Locate the cell with the specified text and output its [X, Y] center coordinate. 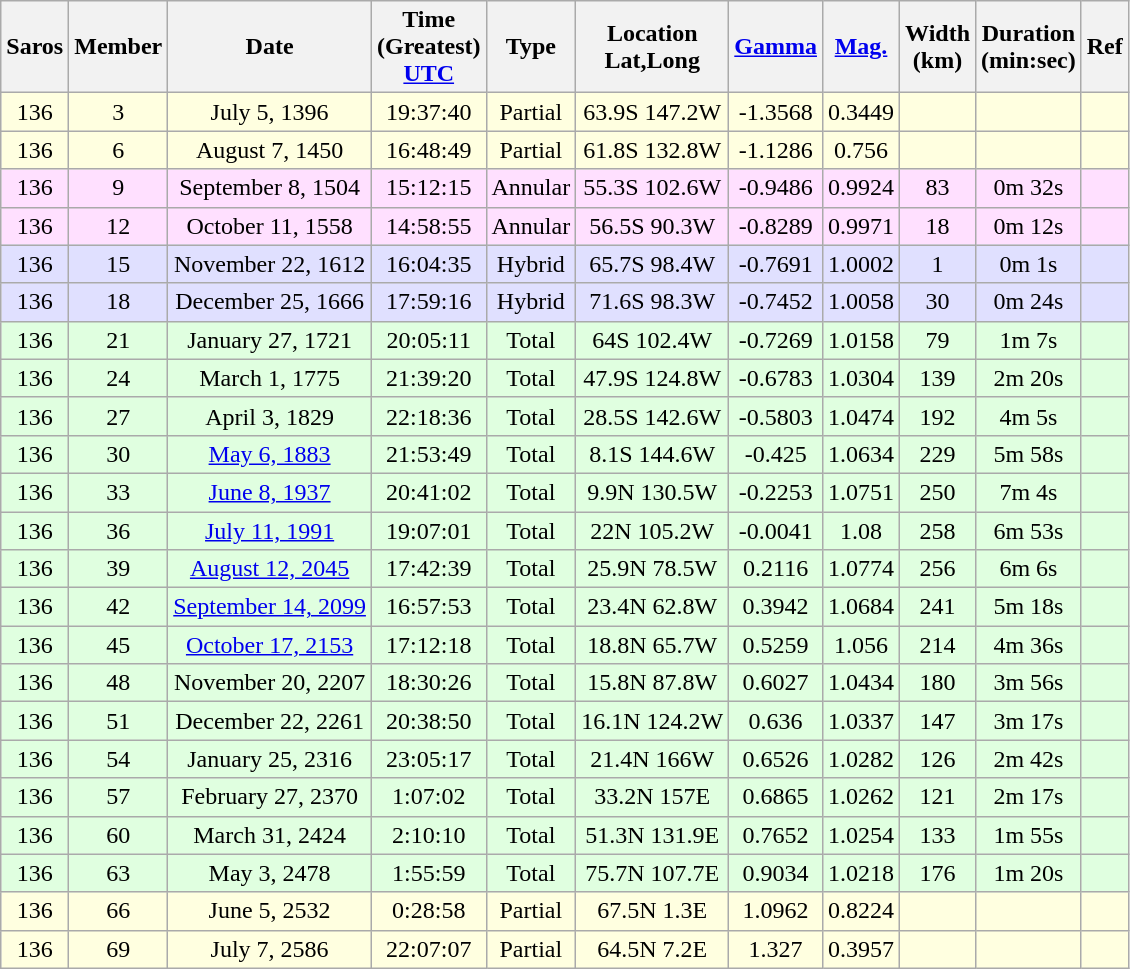
Duration(min:sec) [1029, 47]
May 6, 1883 [270, 454]
21 [118, 340]
0.7652 [776, 835]
15.8N 87.8W [652, 683]
22:18:36 [428, 416]
0.6526 [776, 759]
February 27, 2370 [270, 797]
Date [270, 47]
25.9N 78.5W [652, 569]
6m 6s [1029, 569]
3 [118, 112]
39 [118, 569]
1.0962 [776, 911]
45 [118, 645]
-0.7452 [776, 302]
36 [118, 531]
16.1N 124.2W [652, 721]
57 [118, 797]
0.2116 [776, 569]
November 22, 1612 [270, 264]
20:38:50 [428, 721]
66 [118, 911]
1m 7s [1029, 340]
December 22, 2261 [270, 721]
23.4N 62.8W [652, 607]
133 [938, 835]
79 [938, 340]
60 [118, 835]
63.9S 147.2W [652, 112]
7m 4s [1029, 492]
1.0002 [860, 264]
27 [118, 416]
23:05:17 [428, 759]
July 7, 2586 [270, 949]
1.0751 [860, 492]
214 [938, 645]
-0.2253 [776, 492]
18.8N 65.7W [652, 645]
22:07:07 [428, 949]
1m 20s [1029, 873]
0.3942 [776, 607]
June 8, 1937 [270, 492]
1.0684 [860, 607]
147 [938, 721]
0.6027 [776, 683]
83 [938, 188]
1m 55s [1029, 835]
-0.7691 [776, 264]
Ref [1104, 47]
0.6865 [776, 797]
51 [118, 721]
0.8224 [860, 911]
July 11, 1991 [270, 531]
1.0474 [860, 416]
64S 102.4W [652, 340]
1.0634 [860, 454]
1.08 [860, 531]
20:05:11 [428, 340]
2:10:10 [428, 835]
24 [118, 378]
-0.5803 [776, 416]
19:37:40 [428, 112]
65.7S 98.4W [652, 264]
1:55:59 [428, 873]
0.3957 [860, 949]
176 [938, 873]
5m 58s [1029, 454]
Time(Greatest)UTC [428, 47]
-0.0041 [776, 531]
-0.425 [776, 454]
61.8S 132.8W [652, 150]
56.5S 90.3W [652, 226]
54 [118, 759]
Gamma [776, 47]
19:07:01 [428, 531]
August 12, 2045 [270, 569]
1.056 [860, 645]
-0.7269 [776, 340]
0.9924 [860, 188]
-1.1286 [776, 150]
April 3, 1829 [270, 416]
January 25, 2316 [270, 759]
21:39:20 [428, 378]
1.0218 [860, 873]
November 20, 2207 [270, 683]
-0.6783 [776, 378]
47.9S 124.8W [652, 378]
Width(km) [938, 47]
0.636 [776, 721]
0m 24s [1029, 302]
17:42:39 [428, 569]
16:57:53 [428, 607]
48 [118, 683]
14:58:55 [428, 226]
0.3449 [860, 112]
16:48:49 [428, 150]
67.5N 1.3E [652, 911]
1.327 [776, 949]
17:12:18 [428, 645]
6m 53s [1029, 531]
1.0282 [860, 759]
12 [118, 226]
September 14, 2099 [270, 607]
March 1, 1775 [270, 378]
9.9N 130.5W [652, 492]
15 [118, 264]
October 17, 2153 [270, 645]
July 5, 1396 [270, 112]
2m 42s [1029, 759]
241 [938, 607]
October 11, 1558 [270, 226]
250 [938, 492]
3m 56s [1029, 683]
0.9971 [860, 226]
1.0254 [860, 835]
1.0774 [860, 569]
1.0058 [860, 302]
4m 36s [1029, 645]
May 3, 2478 [270, 873]
0m 12s [1029, 226]
4m 5s [1029, 416]
33.2N 157E [652, 797]
8.1S 144.6W [652, 454]
69 [118, 949]
21.4N 166W [652, 759]
LocationLat,Long [652, 47]
126 [938, 759]
42 [118, 607]
5m 18s [1029, 607]
28.5S 142.6W [652, 416]
258 [938, 531]
June 5, 2532 [270, 911]
256 [938, 569]
55.3S 102.6W [652, 188]
2m 20s [1029, 378]
1 [938, 264]
121 [938, 797]
September 8, 1504 [270, 188]
21:53:49 [428, 454]
March 31, 2424 [270, 835]
0.5259 [776, 645]
1.0304 [860, 378]
December 25, 1666 [270, 302]
-1.3568 [776, 112]
-0.8289 [776, 226]
20:41:02 [428, 492]
180 [938, 683]
0.9034 [776, 873]
Mag. [860, 47]
1.0262 [860, 797]
Member [118, 47]
0m 1s [1029, 264]
17:59:16 [428, 302]
139 [938, 378]
9 [118, 188]
63 [118, 873]
18:30:26 [428, 683]
192 [938, 416]
0.756 [860, 150]
Type [531, 47]
-0.9486 [776, 188]
229 [938, 454]
1:07:02 [428, 797]
Saros [35, 47]
75.7N 107.7E [652, 873]
15:12:15 [428, 188]
1.0434 [860, 683]
51.3N 131.9E [652, 835]
64.5N 7.2E [652, 949]
0:28:58 [428, 911]
August 7, 1450 [270, 150]
71.6S 98.3W [652, 302]
16:04:35 [428, 264]
January 27, 1721 [270, 340]
6 [118, 150]
2m 17s [1029, 797]
1.0158 [860, 340]
1.0337 [860, 721]
33 [118, 492]
3m 17s [1029, 721]
0m 32s [1029, 188]
22N 105.2W [652, 531]
